Detect which cell encompasses the target text, then output its (X, Y) center coordinate. 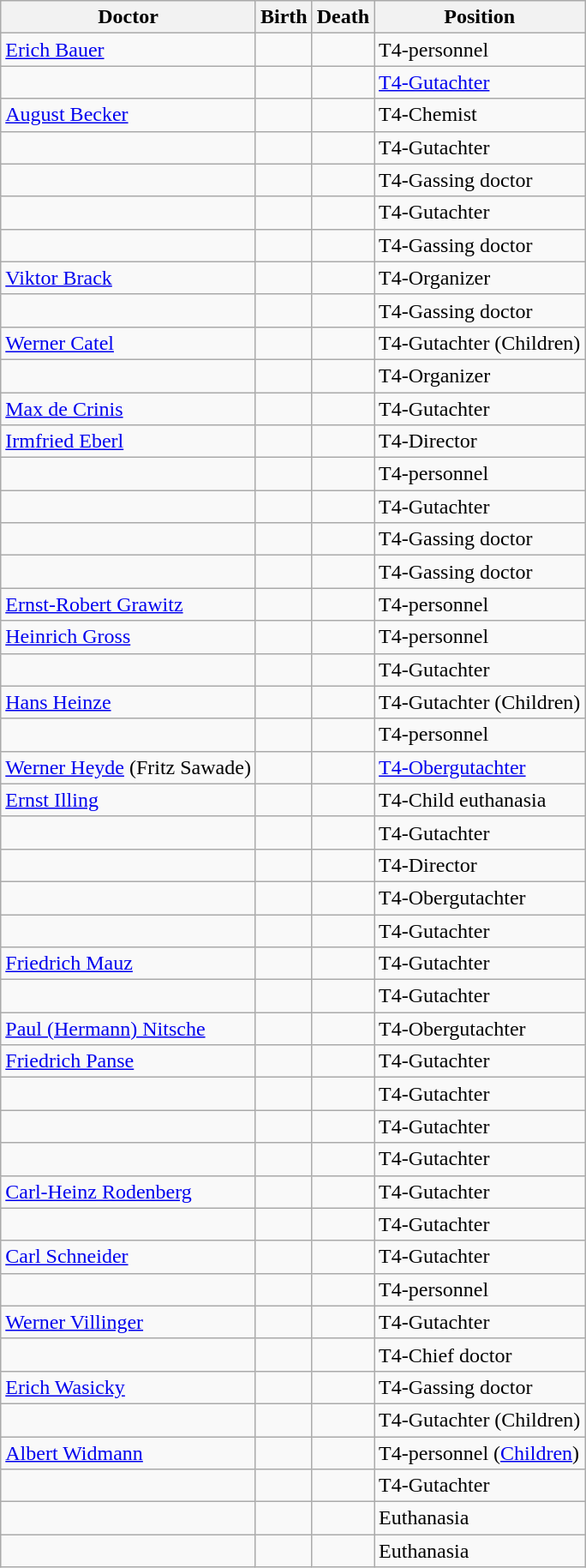
Hans Heinze (129, 702)
T4-personnel (Children) (480, 1453)
Carl Schneider (129, 1257)
Albert Widmann (129, 1453)
Erich Bauer (129, 50)
Viktor Brack (129, 278)
Birth (284, 17)
Irmfried Eberl (129, 442)
Position (480, 17)
Doctor (129, 17)
Werner Heyde (Fritz Sawade) (129, 767)
T4-Chemist (480, 115)
Werner Catel (129, 343)
Carl-Heinz Rodenberg (129, 1192)
Paul (Hermann) Nitsche (129, 1029)
Death (343, 17)
T4-Chief doctor (480, 1355)
Heinrich Gross (129, 637)
Friedrich Panse (129, 1061)
Erich Wasicky (129, 1387)
Ernst Illing (129, 800)
Werner Villinger (129, 1322)
T4-Child euthanasia (480, 800)
Ernst-Robert Grawitz (129, 604)
August Becker (129, 115)
Friedrich Mauz (129, 964)
Max de Crinis (129, 409)
